Scan for the cell matching the given text and deliver its [X, Y] coordinate at center. 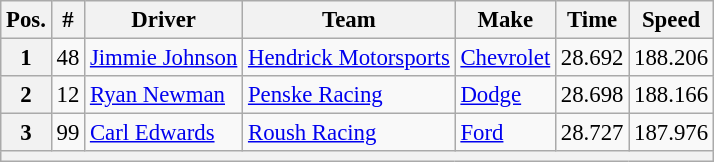
Pos. [26, 20]
Jimmie Johnson [164, 58]
Roush Racing [349, 133]
Dodge [505, 95]
Team [349, 20]
99 [68, 133]
1 [26, 58]
Ryan Newman [164, 95]
Driver [164, 20]
187.976 [672, 133]
Carl Edwards [164, 133]
188.166 [672, 95]
Penske Racing [349, 95]
Make [505, 20]
Ford [505, 133]
Chevrolet [505, 58]
28.727 [592, 133]
48 [68, 58]
28.692 [592, 58]
188.206 [672, 58]
3 [26, 133]
Speed [672, 20]
Time [592, 20]
12 [68, 95]
2 [26, 95]
Hendrick Motorsports [349, 58]
# [68, 20]
28.698 [592, 95]
